Return the (x, y) coordinate for the center point of the cell that contains the specified text.  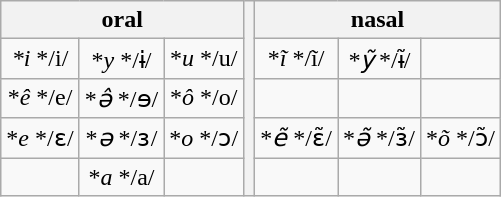
*i */i/ (40, 59)
*a */a/ (121, 177)
*ĩ */ĩ/ (296, 59)
*ə̂ */ɘ/ (121, 98)
*u */u/ (204, 59)
*ê */e/ (40, 98)
oral (122, 20)
*ỹ */ɨ̃/ (380, 59)
*ô */o/ (204, 98)
*ə */ɜ/ (121, 138)
*y */ɨ/ (121, 59)
nasal (378, 20)
*õ */ɔ̃/ (460, 138)
*ə̃ */ɜ̃/ (380, 138)
*e */ɛ/ (40, 138)
*o */ɔ/ (204, 138)
*ẽ */ɛ̃/ (296, 138)
